Return the [X, Y] coordinate for the center point of the cell that contains the specified text.  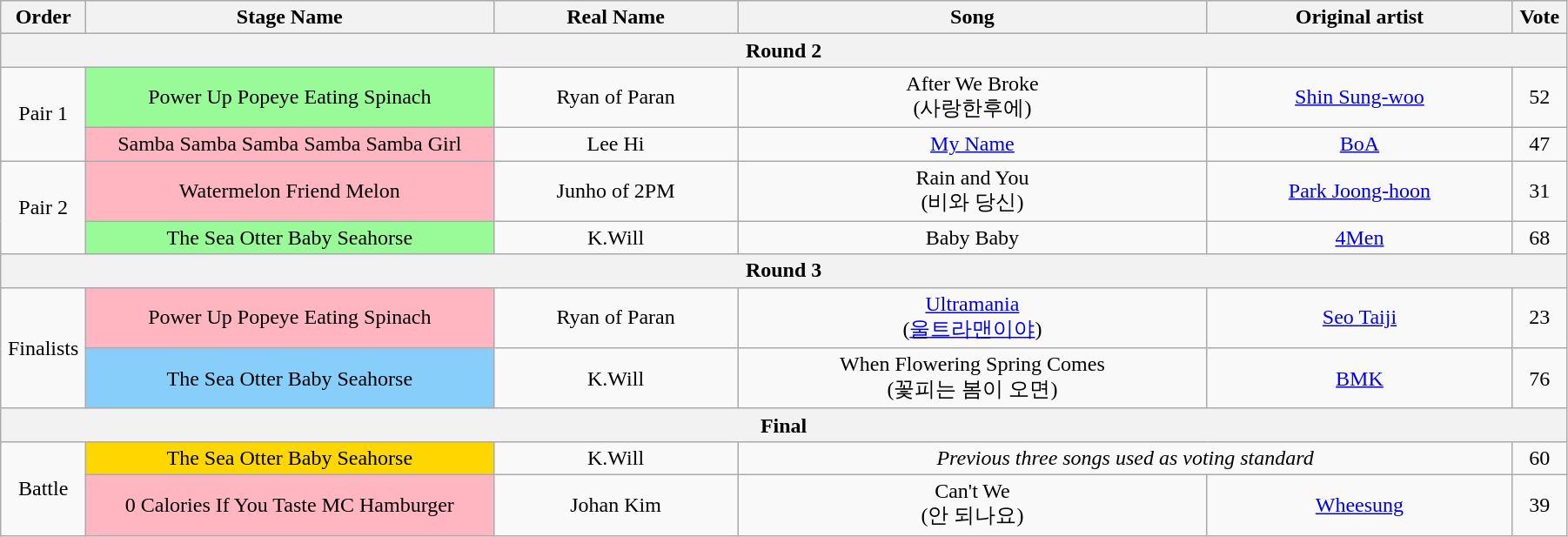
4Men [1359, 238]
Final [784, 425]
39 [1539, 505]
Previous three songs used as voting standard [1125, 458]
Round 3 [784, 271]
Rain and You(비와 당신) [973, 191]
Order [44, 17]
Wheesung [1359, 505]
Pair 2 [44, 207]
47 [1539, 144]
Samba Samba Samba Samba Samba Girl [290, 144]
Johan Kim [616, 505]
Finalists [44, 348]
60 [1539, 458]
Round 2 [784, 50]
Junho of 2PM [616, 191]
Seo Taiji [1359, 318]
BoA [1359, 144]
Ultramania(울트라맨이야) [973, 318]
Lee Hi [616, 144]
76 [1539, 379]
Pair 1 [44, 114]
Original artist [1359, 17]
After We Broke(사랑한후에) [973, 97]
BMK [1359, 379]
My Name [973, 144]
23 [1539, 318]
Vote [1539, 17]
0 Calories If You Taste MC Hamburger [290, 505]
Stage Name [290, 17]
When Flowering Spring Comes(꽃피는 봄이 오면) [973, 379]
Song [973, 17]
Shin Sung-woo [1359, 97]
Battle [44, 488]
Baby Baby [973, 238]
Can't We(안 되나요) [973, 505]
52 [1539, 97]
31 [1539, 191]
Watermelon Friend Melon [290, 191]
Real Name [616, 17]
68 [1539, 238]
Park Joong-hoon [1359, 191]
